Find where the given text appears and provide that cell's center as [x, y] coordinate. 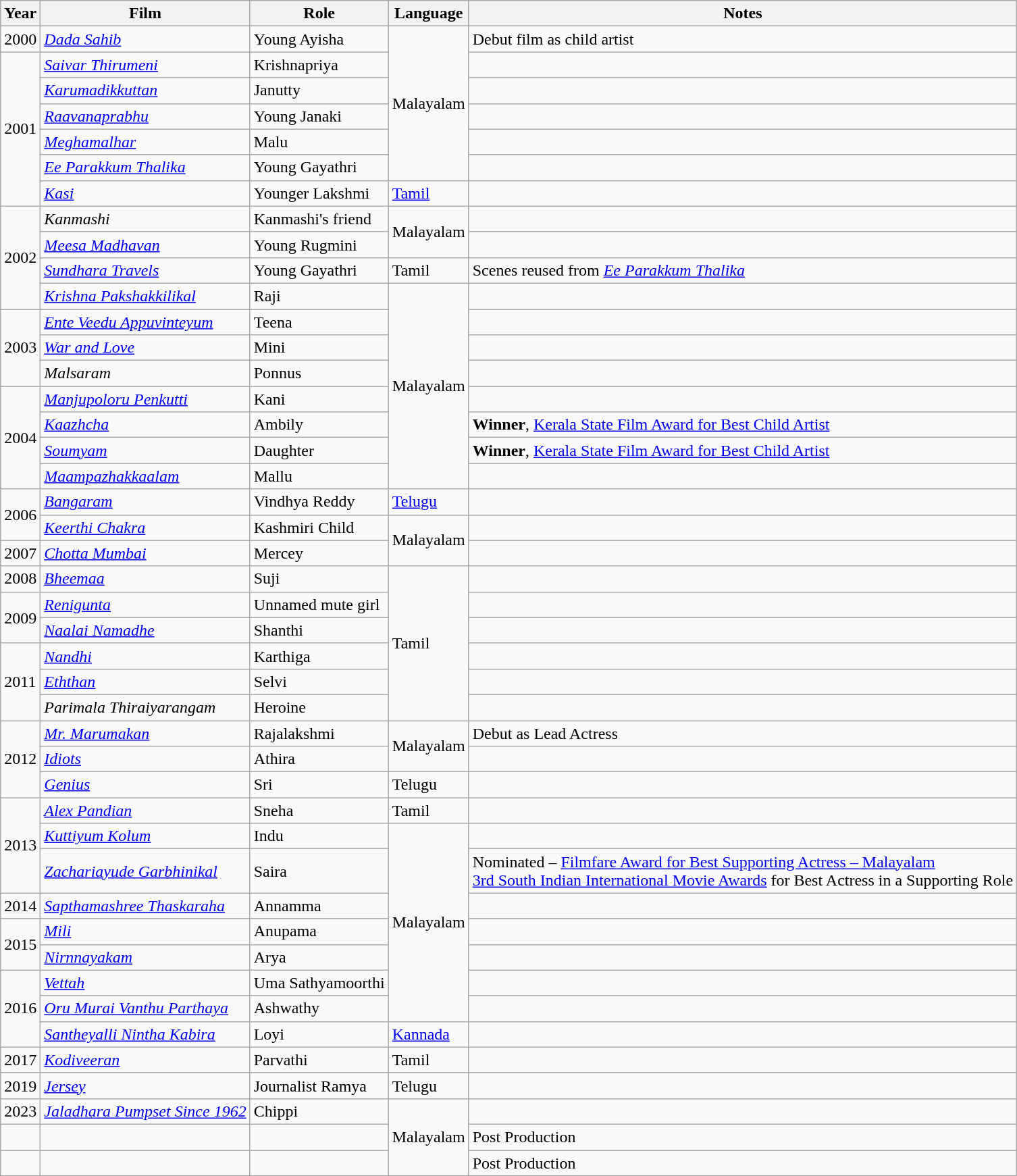
Alex Pandian [145, 811]
Genius [145, 785]
Naalai Namadhe [145, 630]
Dada Sahib [145, 39]
Notes [743, 14]
Nandhi [145, 656]
Unnamed mute girl [319, 605]
Saira [319, 871]
Sapthamashree Thaskaraha [145, 906]
Loyi [319, 1034]
Sneha [319, 811]
Kodiveeran [145, 1060]
War and Love [145, 348]
Karumadikkuttan [145, 91]
Shanthi [319, 630]
Arya [319, 957]
Kani [319, 399]
Raavanaprabhu [145, 116]
Mercey [319, 553]
Mallu [319, 476]
Meesa Madhavan [145, 245]
Athira [319, 759]
Bangaram [145, 502]
Nirnnayakam [145, 957]
Kuttiyum Kolum [145, 836]
Ente Veedu Appuvinteyum [145, 322]
Maampazhakkaalam [145, 476]
Mili [145, 931]
Rajalakshmi [319, 733]
Annamma [319, 906]
Ambily [319, 425]
Indu [319, 836]
2009 [20, 617]
Eththan [145, 682]
2007 [20, 553]
Raji [319, 296]
Oru Murai Vanthu Parthaya [145, 1008]
2006 [20, 515]
Heroine [319, 707]
Selvi [319, 682]
Parvathi [319, 1060]
Young Janaki [319, 116]
Saivar Thirumeni [145, 65]
Young Ayisha [319, 39]
Daughter [319, 451]
2000 [20, 39]
Ee Parakkum Thalika [145, 168]
Manjupoloru Penkutti [145, 399]
2017 [20, 1060]
Scenes reused from Ee Parakkum Thalika [743, 270]
Mini [319, 348]
Ponnus [319, 374]
Young Rugmini [319, 245]
Soumyam [145, 451]
Jersey [145, 1085]
Chippi [319, 1111]
2015 [20, 944]
Bheemaa [145, 579]
Idiots [145, 759]
Anupama [319, 931]
Renigunta [145, 605]
Kaazhcha [145, 425]
Janutty [319, 91]
Vindhya Reddy [319, 502]
Teena [319, 322]
2011 [20, 682]
2016 [20, 1008]
Language [428, 14]
Santheyalli Nintha Kabira [145, 1034]
Debut film as child artist [743, 39]
Kasi [145, 193]
Krishnapriya [319, 65]
Karthiga [319, 656]
Kanmashi's friend [319, 219]
Role [319, 14]
Kannada [428, 1034]
Uma Sathyamoorthi [319, 983]
Malu [319, 142]
Nominated – Filmfare Award for Best Supporting Actress – Malayalam 3rd South Indian International Movie Awards for Best Actress in a Supporting Role [743, 871]
2002 [20, 257]
2001 [20, 129]
2013 [20, 846]
2003 [20, 348]
2012 [20, 759]
2008 [20, 579]
Jaladhara Pumpset Since 1962 [145, 1111]
2004 [20, 438]
Mr. Marumakan [145, 733]
Ashwathy [319, 1008]
Zachariayude Garbhinikal [145, 871]
Parimala Thiraiyarangam [145, 707]
Kashmiri Child [319, 528]
2023 [20, 1111]
2014 [20, 906]
Keerthi Chakra [145, 528]
2019 [20, 1085]
Suji [319, 579]
Sri [319, 785]
Vettah [145, 983]
Journalist Ramya [319, 1085]
Sundhara Travels [145, 270]
Kanmashi [145, 219]
Younger Lakshmi [319, 193]
Krishna Pakshakkilikal [145, 296]
Debut as Lead Actress [743, 733]
Malsaram [145, 374]
Meghamalhar [145, 142]
Year [20, 14]
Film [145, 14]
Chotta Mumbai [145, 553]
